Identify which cell holds the provided text, then report its (X, Y) central coordinate. 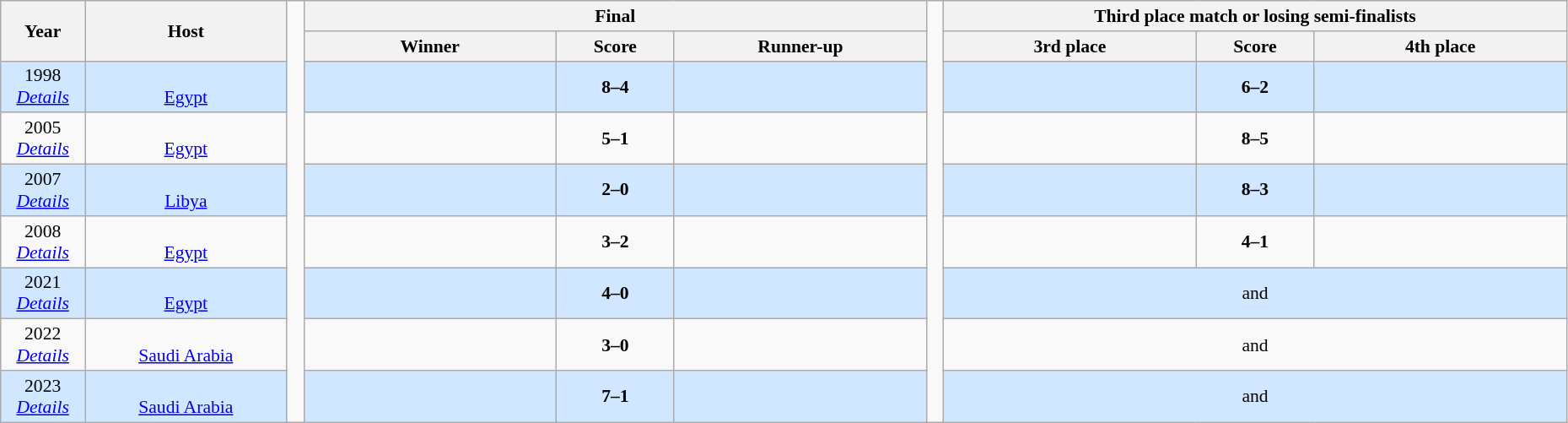
4–0 (616, 294)
2007Details (43, 191)
Year (43, 30)
2023Details (43, 397)
8–4 (616, 86)
Third place match or losing semi-finalists (1255, 16)
4–1 (1255, 241)
7–1 (616, 397)
1998Details (43, 86)
2022Details (43, 344)
6–2 (1255, 86)
2005Details (43, 138)
Libya (186, 191)
Final (616, 16)
3rd place (1070, 46)
5–1 (616, 138)
Host (186, 30)
2–0 (616, 191)
4th place (1441, 46)
3–0 (616, 344)
8–3 (1255, 191)
Runner-up (800, 46)
3–2 (616, 241)
8–5 (1255, 138)
2008Details (43, 241)
Winner (430, 46)
2021Details (43, 294)
